Output the (X, Y) coordinate of the center of the cell containing the given text.  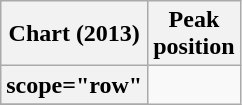
Peakposition (194, 34)
Chart (2013) (74, 34)
scope="row" (74, 85)
